Capture the cell that displays the provided text and extract its (X, Y) central coordinate. 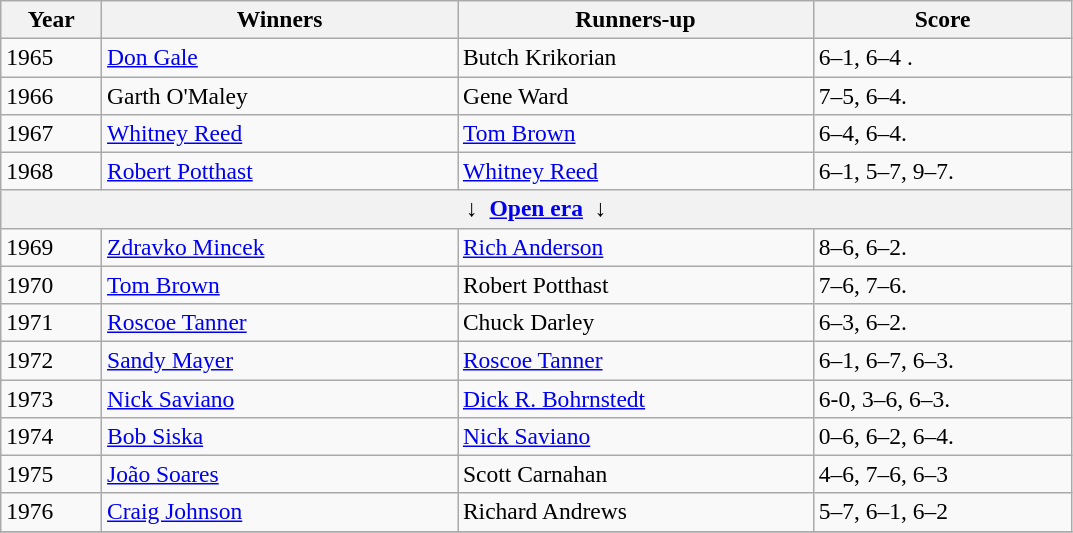
Sandy Mayer (280, 360)
Richard Andrews (636, 512)
Butch Krikorian (636, 57)
6–1, 6–7, 6–3. (942, 360)
5–7, 6–1, 6–2 (942, 512)
↓ Open era ↓ (536, 209)
7–5, 6–4. (942, 95)
Chuck Darley (636, 322)
Don Gale (280, 57)
1967 (52, 133)
João Soares (280, 474)
6–1, 6–4 . (942, 57)
6–1, 5–7, 9–7. (942, 171)
1965 (52, 57)
Dick R. Bohrnstedt (636, 398)
Winners (280, 19)
Runners-up (636, 19)
1970 (52, 285)
Craig Johnson (280, 512)
Garth O'Maley (280, 95)
Score (942, 19)
6-0, 3–6, 6–3. (942, 398)
4–6, 7–6, 6–3 (942, 474)
1975 (52, 474)
Scott Carnahan (636, 474)
1976 (52, 512)
6–3, 6–2. (942, 322)
1974 (52, 436)
Rich Anderson (636, 247)
1972 (52, 360)
7–6, 7–6. (942, 285)
1971 (52, 322)
Gene Ward (636, 95)
Year (52, 19)
1969 (52, 247)
6–4, 6–4. (942, 133)
1966 (52, 95)
8–6, 6–2. (942, 247)
Bob Siska (280, 436)
1973 (52, 398)
Zdravko Mincek (280, 247)
1968 (52, 171)
0–6, 6–2, 6–4. (942, 436)
